Provide the [X, Y] coordinate of the cell's center where the given text is located.  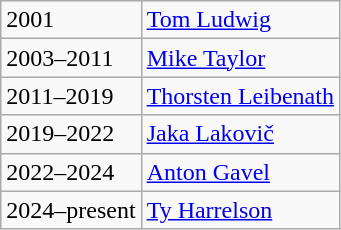
Mike Taylor [240, 58]
2024–present [71, 210]
Ty Harrelson [240, 210]
Tom Ludwig [240, 20]
2011–2019 [71, 96]
Thorsten Leibenath [240, 96]
2019–2022 [71, 134]
Anton Gavel [240, 172]
2001 [71, 20]
2003–2011 [71, 58]
2022–2024 [71, 172]
Jaka Lakovič [240, 134]
